Find where the given text appears and provide that cell's center as [X, Y] coordinate. 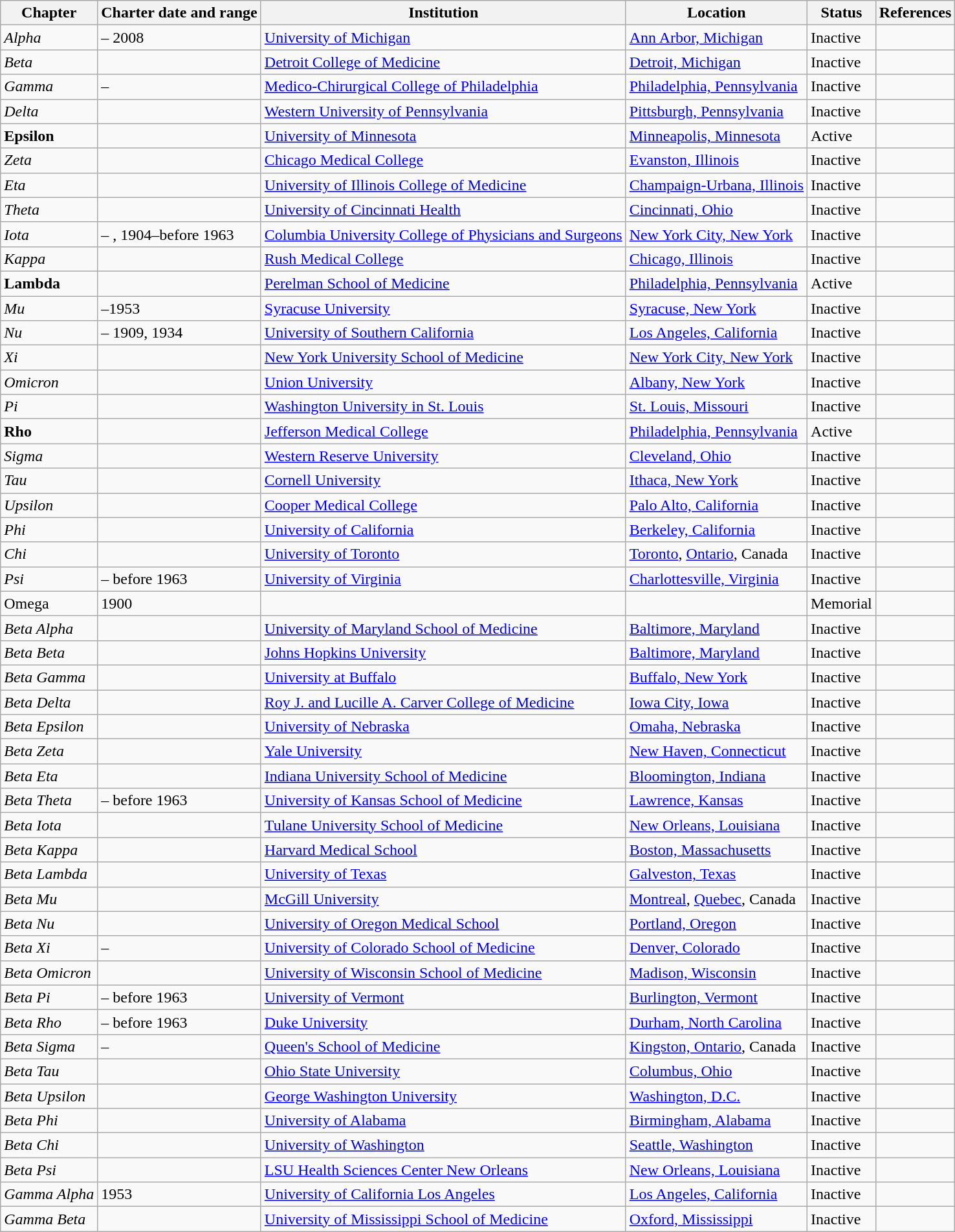
Seattle, Washington [716, 1145]
Columbia University College of Physicians and Surgeons [443, 234]
Gamma Beta [49, 1219]
Montreal, Quebec, Canada [716, 899]
Beta Pi [49, 997]
Kingston, Ontario, Canada [716, 1046]
Status [842, 13]
Queen's School of Medicine [443, 1046]
Iota [49, 234]
University of Wisconsin School of Medicine [443, 973]
Champaign-Urbana, Illinois [716, 185]
Pittsburgh, Pennsylvania [716, 111]
Beta Upsilon [49, 1096]
Rush Medical College [443, 259]
Beta Psi [49, 1170]
Syracuse, New York [716, 308]
Toronto, Ontario, Canada [716, 554]
Perelman School of Medicine [443, 283]
Location [716, 13]
Cincinnati, Ohio [716, 210]
Western Reserve University [443, 456]
Beta Sigma [49, 1046]
University of Alabama [443, 1121]
– 1909, 1934 [180, 333]
Beta Phi [49, 1121]
Evanston, Illinois [716, 160]
Omaha, Nebraska [716, 727]
Phi [49, 530]
Beta [49, 62]
Detroit College of Medicine [443, 62]
– 2008 [180, 38]
–1953 [180, 308]
Beta Tau [49, 1071]
Iowa City, Iowa [716, 702]
Gamma Alpha [49, 1194]
Yale University [443, 751]
Beta Chi [49, 1145]
Palo Alto, California [716, 505]
University of Illinois College of Medicine [443, 185]
Beta Zeta [49, 751]
Beta Epsilon [49, 727]
Beta Lambda [49, 874]
University of Cincinnati Health [443, 210]
Beta Theta [49, 801]
Detroit, Michigan [716, 62]
Chi [49, 554]
Eta [49, 185]
Beta Iota [49, 825]
Omega [49, 603]
Chicago Medical College [443, 160]
Ithaca, New York [716, 481]
Chicago, Illinois [716, 259]
Lawrence, Kansas [716, 801]
University of Toronto [443, 554]
Portland, Oregon [716, 924]
Washington University in St. Louis [443, 407]
Psi [49, 579]
1953 [180, 1194]
Alpha [49, 38]
University of Texas [443, 874]
LSU Health Sciences Center New Orleans [443, 1170]
University of Minnesota [443, 136]
Pi [49, 407]
Sigma [49, 456]
Burlington, Vermont [716, 997]
University of Mississippi School of Medicine [443, 1219]
References [915, 13]
University of Southern California [443, 333]
University of Vermont [443, 997]
Jefferson Medical College [443, 431]
St. Louis, Missouri [716, 407]
University of Michigan [443, 38]
Harvard Medical School [443, 850]
New Haven, Connecticut [716, 751]
Nu [49, 333]
University of Maryland School of Medicine [443, 628]
Ohio State University [443, 1071]
Kappa [49, 259]
Buffalo, New York [716, 677]
Columbus, Ohio [716, 1071]
Mu [49, 308]
Western University of Pennsylvania [443, 111]
Bloomington, Indiana [716, 776]
New York University School of Medicine [443, 358]
Gamma [49, 87]
Minneapolis, Minnesota [716, 136]
Delta [49, 111]
George Washington University [443, 1096]
Beta Alpha [49, 628]
Berkeley, California [716, 530]
Albany, New York [716, 382]
Cornell University [443, 481]
Rho [49, 431]
Cleveland, Ohio [716, 456]
Xi [49, 358]
Beta Gamma [49, 677]
Beta Mu [49, 899]
Institution [443, 13]
Washington, D.C. [716, 1096]
Beta Kappa [49, 850]
University of California Los Angeles [443, 1194]
Charter date and range [180, 13]
Epsilon [49, 136]
Johns Hopkins University [443, 653]
McGill University [443, 899]
Ann Arbor, Michigan [716, 38]
Syracuse University [443, 308]
Omicron [49, 382]
Durham, North Carolina [716, 1022]
Chapter [49, 13]
Tau [49, 481]
University of California [443, 530]
University of Nebraska [443, 727]
Birmingham, Alabama [716, 1121]
University at Buffalo [443, 677]
Union University [443, 382]
Tulane University School of Medicine [443, 825]
Upsilon [49, 505]
University of Oregon Medical School [443, 924]
1900 [180, 603]
Zeta [49, 160]
Duke University [443, 1022]
University of Washington [443, 1145]
– , 1904–before 1963 [180, 234]
Theta [49, 210]
Beta Xi [49, 948]
Madison, Wisconsin [716, 973]
University of Virginia [443, 579]
Lambda [49, 283]
Charlottesville, Virginia [716, 579]
University of Colorado School of Medicine [443, 948]
Oxford, Mississippi [716, 1219]
Beta Delta [49, 702]
Beta Rho [49, 1022]
Indiana University School of Medicine [443, 776]
Medico-Chirurgical College of Philadelphia [443, 87]
Beta Beta [49, 653]
Boston, Massachusetts [716, 850]
University of Kansas School of Medicine [443, 801]
Cooper Medical College [443, 505]
Beta Nu [49, 924]
Galveston, Texas [716, 874]
Roy J. and Lucille A. Carver College of Medicine [443, 702]
Beta Omicron [49, 973]
Denver, Colorado [716, 948]
Memorial [842, 603]
Beta Eta [49, 776]
